Return the (x, y) coordinate for the center point of the cell that contains the specified text.  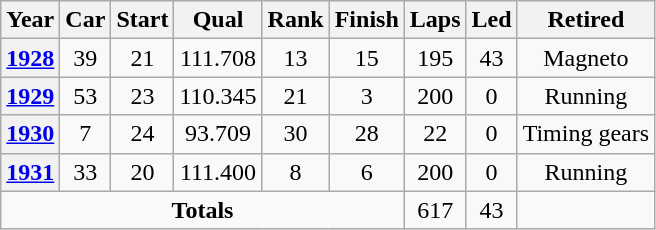
20 (142, 172)
Totals (203, 210)
7 (86, 134)
195 (435, 58)
617 (435, 210)
Rank (296, 20)
Magneto (586, 58)
6 (366, 172)
1928 (30, 58)
Start (142, 20)
1931 (30, 172)
3 (366, 96)
1930 (30, 134)
Led (492, 20)
30 (296, 134)
39 (86, 58)
1929 (30, 96)
15 (366, 58)
23 (142, 96)
Timing gears (586, 134)
13 (296, 58)
33 (86, 172)
24 (142, 134)
8 (296, 172)
28 (366, 134)
Qual (218, 20)
22 (435, 134)
93.709 (218, 134)
Retired (586, 20)
Car (86, 20)
Laps (435, 20)
111.708 (218, 58)
Finish (366, 20)
111.400 (218, 172)
110.345 (218, 96)
53 (86, 96)
Year (30, 20)
